Detect which cell encompasses the target text, then output its [X, Y] center coordinate. 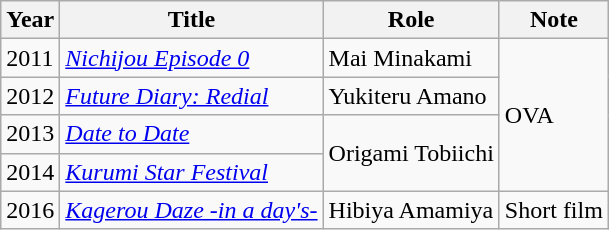
Origami Tobiichi [411, 153]
Future Diary: Redial [192, 96]
2011 [30, 58]
Short film [554, 210]
Year [30, 20]
Kurumi Star Festival [192, 172]
Nichijou Episode 0 [192, 58]
OVA [554, 115]
Yukiteru Amano [411, 96]
2014 [30, 172]
2013 [30, 134]
Role [411, 20]
Kagerou Daze -in a day's- [192, 210]
Mai Minakami [411, 58]
Note [554, 20]
Date to Date [192, 134]
2016 [30, 210]
2012 [30, 96]
Title [192, 20]
Hibiya Amamiya [411, 210]
